Extract the [X, Y] coordinate from the center of the cell holding the provided text.  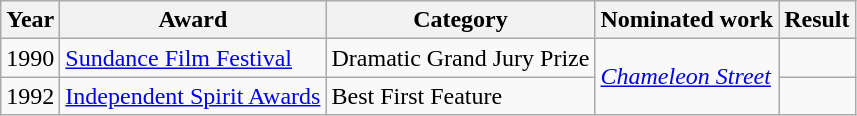
Category [460, 20]
Dramatic Grand Jury Prize [460, 58]
Nominated work [687, 20]
Result [817, 20]
Sundance Film Festival [193, 58]
Award [193, 20]
1990 [30, 58]
Independent Spirit Awards [193, 96]
Year [30, 20]
1992 [30, 96]
Chameleon Street [687, 77]
Best First Feature [460, 96]
